Search for the cell housing the specified text and yield its (x, y) center coordinate. 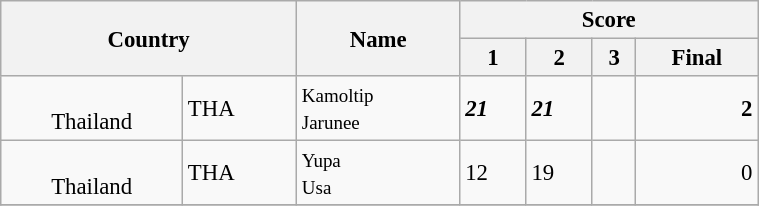
19 (559, 174)
Final (697, 58)
1 (493, 58)
YupaUsa (378, 174)
Country (149, 38)
3 (614, 58)
Name (378, 38)
Score (609, 20)
12 (493, 174)
KamoltipJarunee (378, 108)
0 (697, 174)
